Return (x, y) of the center of cell containing provided text 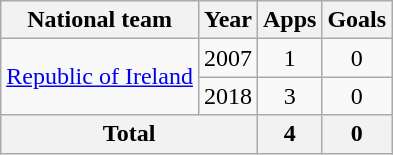
Republic of Ireland (100, 77)
National team (100, 20)
Total (130, 134)
3 (289, 96)
4 (289, 134)
Apps (289, 20)
2018 (228, 96)
2007 (228, 58)
Goals (357, 20)
Year (228, 20)
1 (289, 58)
